Capture the cell that displays the provided text and extract its (x, y) central coordinate. 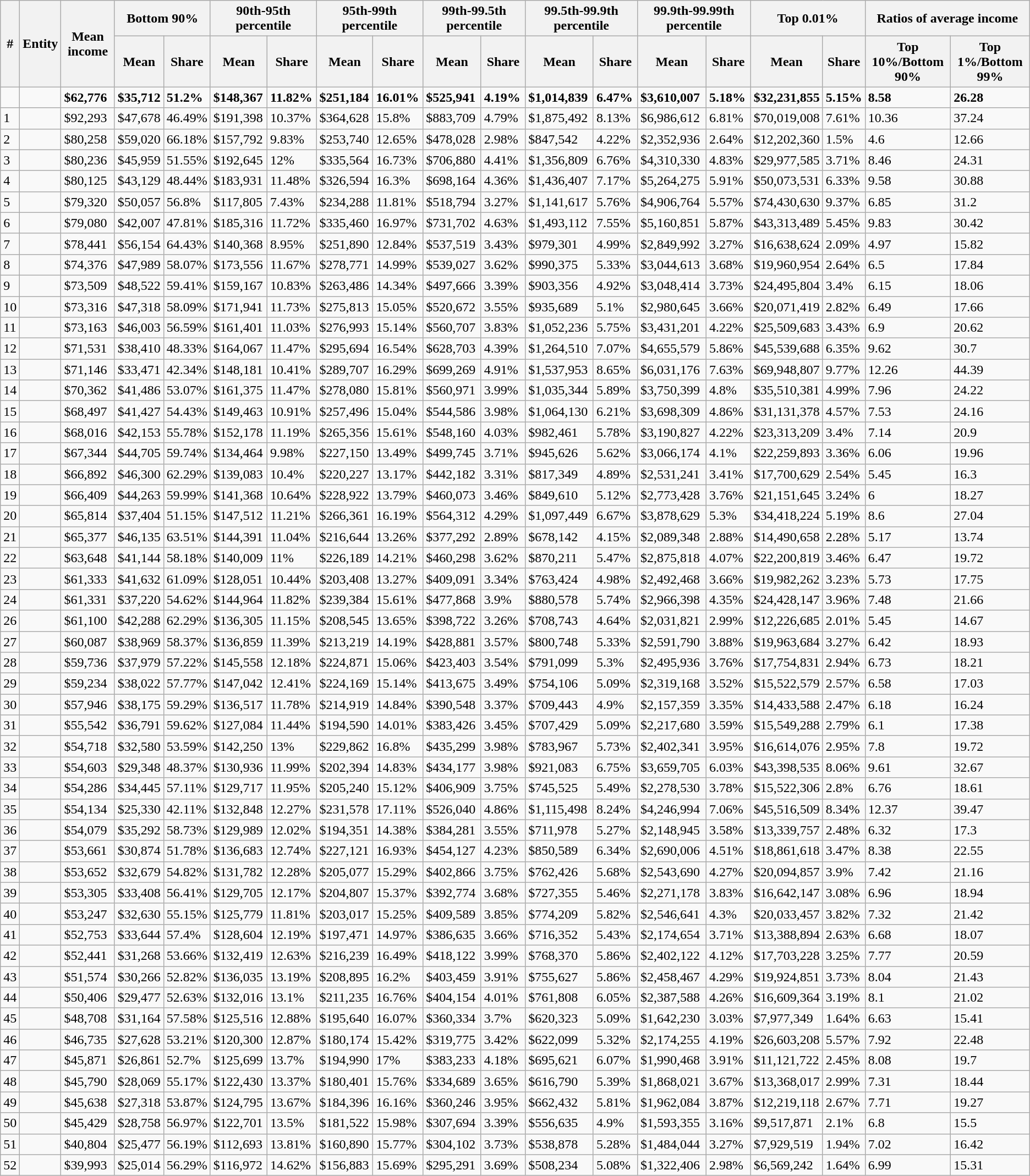
59.62% (187, 726)
4.36% (503, 181)
$413,675 (452, 684)
6.75% (615, 767)
3.47% (844, 851)
22 (10, 558)
14.62% (292, 1165)
8.13% (615, 118)
$4,655,579 (672, 349)
12.65% (398, 139)
3.37% (503, 705)
$184,396 (344, 1102)
$78,441 (88, 244)
$360,246 (452, 1102)
21.16 (990, 872)
58.07% (187, 265)
$194,351 (344, 830)
10.36 (908, 118)
$41,486 (139, 391)
15.06% (398, 663)
4.3% (728, 914)
15.8% (398, 118)
$849,610 (560, 495)
$148,367 (239, 97)
$2,690,006 (672, 851)
38 (10, 872)
$275,813 (344, 306)
18.06 (990, 285)
$518,794 (452, 202)
$36,791 (139, 726)
7.02 (908, 1144)
47 (10, 1060)
$226,189 (344, 558)
7.53 (908, 411)
$48,522 (139, 285)
$335,564 (344, 160)
28 (10, 663)
57.11% (187, 788)
$45,429 (88, 1123)
$706,880 (452, 160)
$1,436,407 (560, 181)
57.58% (187, 1019)
30.7 (990, 349)
10.64% (292, 495)
5.46% (615, 893)
$1,868,021 (672, 1081)
$220,227 (344, 474)
20.9 (990, 432)
14.97% (398, 935)
$20,071,419 (787, 306)
7.96 (908, 391)
$38,969 (139, 642)
$132,419 (239, 955)
$30,874 (139, 851)
30.88 (990, 181)
$61,100 (88, 620)
$364,628 (344, 118)
$116,972 (239, 1165)
$208,545 (344, 620)
$560,707 (452, 328)
$47,318 (139, 306)
36 (10, 830)
$37,404 (139, 516)
8.24% (615, 809)
8 (10, 265)
4.6 (908, 139)
13.26% (398, 537)
15.41 (990, 1019)
$716,352 (560, 935)
12.84% (398, 244)
$204,807 (344, 893)
24.31 (990, 160)
$45,790 (88, 1081)
3.08% (844, 893)
6.68 (908, 935)
$979,301 (560, 244)
$745,525 (560, 788)
9.83 (908, 223)
$497,666 (452, 285)
$194,990 (344, 1060)
$229,862 (344, 746)
4 (10, 181)
3.58% (728, 830)
$707,429 (560, 726)
$132,848 (239, 809)
$28,758 (139, 1123)
$156,883 (344, 1165)
$2,495,936 (672, 663)
3.23% (844, 579)
12.18% (292, 663)
$70,019,008 (787, 118)
$50,073,531 (787, 181)
6.05% (615, 998)
13.79% (398, 495)
$56,154 (139, 244)
99th-99.5th percentile (474, 19)
$25,477 (139, 1144)
$29,348 (139, 767)
40 (10, 914)
7.71 (908, 1102)
16.3 (990, 474)
$52,441 (88, 955)
8.1 (908, 998)
$202,394 (344, 767)
5.73% (615, 746)
4.51% (728, 851)
$211,235 (344, 998)
$47,989 (139, 265)
10 (10, 306)
3.69% (503, 1165)
$194,590 (344, 726)
$556,635 (560, 1123)
11.72% (292, 223)
17.03 (990, 684)
$41,144 (139, 558)
$80,236 (88, 160)
$45,638 (88, 1102)
$148,181 (239, 370)
$25,330 (139, 809)
$2,980,645 (672, 306)
$20,033,457 (787, 914)
$208,895 (344, 976)
16.73% (398, 160)
$80,258 (88, 139)
$74,430,630 (787, 202)
$33,471 (139, 370)
$5,264,275 (672, 181)
3.59% (728, 726)
$2,966,398 (672, 600)
$15,522,306 (787, 788)
13.17% (398, 474)
$25,509,683 (787, 328)
59.99% (187, 495)
$61,333 (88, 579)
$134,464 (239, 453)
16.93% (398, 851)
Ratios of average income (947, 19)
15.42% (398, 1040)
27.04 (990, 516)
$125,779 (239, 914)
$1,962,084 (672, 1102)
12.66 (990, 139)
13.27% (398, 579)
$50,057 (139, 202)
$921,083 (560, 767)
5.82% (615, 914)
$883,709 (452, 118)
$307,694 (452, 1123)
5.68% (615, 872)
$783,967 (560, 746)
20.62 (990, 328)
$409,091 (452, 579)
$2,492,468 (672, 579)
$2,773,428 (672, 495)
17.11% (398, 809)
15.05% (398, 306)
$120,300 (239, 1040)
6.81% (728, 118)
4.35% (728, 600)
$14,433,588 (787, 705)
$11,121,722 (787, 1060)
8.38 (908, 851)
16.3% (398, 181)
$1,356,809 (560, 160)
21 (10, 537)
$477,868 (452, 600)
$28,069 (139, 1081)
5.45% (844, 223)
$1,990,468 (672, 1060)
5.32% (615, 1040)
$52,753 (88, 935)
$1,064,130 (560, 411)
27 (10, 642)
8.6 (908, 516)
$144,391 (239, 537)
12.27% (292, 809)
$16,642,147 (787, 893)
$181,522 (344, 1123)
2 (10, 139)
$136,859 (239, 642)
$47,678 (139, 118)
$499,745 (452, 453)
4.64% (615, 620)
9.61 (908, 767)
19.7 (990, 1060)
11 (10, 328)
$32,580 (139, 746)
14.19% (398, 642)
6.63 (908, 1019)
$54,603 (88, 767)
$130,936 (239, 767)
13 (10, 370)
$112,693 (239, 1144)
8.06% (844, 767)
45 (10, 1019)
$289,707 (344, 370)
$46,135 (139, 537)
$22,200,819 (787, 558)
$383,426 (452, 726)
48.33% (187, 349)
$384,281 (452, 830)
30.42 (990, 223)
$214,919 (344, 705)
3.19% (844, 998)
$2,402,122 (672, 955)
$628,703 (452, 349)
16.54% (398, 349)
11.48% (292, 181)
6.21% (615, 411)
12.17% (292, 893)
6.47 (908, 558)
66.18% (187, 139)
3.67% (728, 1081)
$2,089,348 (672, 537)
5.73 (908, 579)
35 (10, 809)
$4,310,330 (672, 160)
$13,339,757 (787, 830)
14.83% (398, 767)
6.33% (844, 181)
$227,121 (344, 851)
$32,231,855 (787, 97)
6.03% (728, 767)
$132,016 (239, 998)
31 (10, 726)
$129,705 (239, 893)
20.59 (990, 955)
$2,387,588 (672, 998)
4.92% (615, 285)
$4,906,764 (672, 202)
99.9th-99.99th percentile (694, 19)
3.03% (728, 1019)
$149,463 (239, 411)
15.76% (398, 1081)
$180,401 (344, 1081)
3.85% (503, 914)
5.81% (615, 1102)
6.49 (908, 306)
$3,750,399 (672, 391)
15.29% (398, 872)
13.81% (292, 1144)
5 (10, 202)
21.66 (990, 600)
14.84% (398, 705)
5.76% (615, 202)
4.79% (503, 118)
$12,219,118 (787, 1102)
9.83% (292, 139)
58.18% (187, 558)
16 (10, 432)
2.28% (844, 537)
24.16 (990, 411)
21.42 (990, 914)
13.7% (292, 1060)
$30,266 (139, 976)
12.74% (292, 851)
$129,989 (239, 830)
24.22 (990, 391)
$203,408 (344, 579)
2.09% (844, 244)
17.75 (990, 579)
13% (292, 746)
9 (10, 285)
56.19% (187, 1144)
43 (10, 976)
$25,014 (139, 1165)
$117,805 (239, 202)
$12,226,685 (787, 620)
8.58 (908, 97)
$1,035,344 (560, 391)
$774,209 (560, 914)
44.39 (990, 370)
3.36% (844, 453)
4.63% (503, 223)
13.19% (292, 976)
11.78% (292, 705)
11.04% (292, 537)
6.73 (908, 663)
15.98% (398, 1123)
$122,701 (239, 1123)
$21,151,645 (787, 495)
41 (10, 935)
$2,875,818 (672, 558)
$79,320 (88, 202)
$4,246,994 (672, 809)
16.8% (398, 746)
$34,445 (139, 788)
$71,531 (88, 349)
$59,736 (88, 663)
21.02 (990, 998)
$54,718 (88, 746)
18.21 (990, 663)
Top 10%/Bottom 90% (908, 62)
$1,493,112 (560, 223)
3.7% (503, 1019)
$3,048,414 (672, 285)
$59,020 (139, 139)
6.34% (615, 851)
$727,355 (560, 893)
$982,461 (560, 432)
$68,497 (88, 411)
$24,428,147 (787, 600)
$1,264,510 (560, 349)
16.07% (398, 1019)
6.96 (908, 893)
$560,971 (452, 391)
6.76 (908, 788)
$3,431,201 (672, 328)
46.49% (187, 118)
$13,368,017 (787, 1081)
$136,035 (239, 976)
$26,861 (139, 1060)
5.49% (615, 788)
2.45% (844, 1060)
2.94% (844, 663)
$539,027 (452, 265)
$791,099 (560, 663)
8.65% (615, 370)
$520,672 (452, 306)
$404,154 (452, 998)
$147,512 (239, 516)
1.94% (844, 1144)
$2,319,168 (672, 684)
$2,546,641 (672, 914)
5.62% (615, 453)
1 (10, 118)
Top 1%/Bottom 99% (990, 62)
15.82 (990, 244)
$50,406 (88, 998)
$79,080 (88, 223)
$38,022 (139, 684)
18.61 (990, 788)
19.96 (990, 453)
$16,609,364 (787, 998)
48.37% (187, 767)
$295,291 (452, 1165)
56.29% (187, 1165)
$478,028 (452, 139)
$1,141,617 (560, 202)
$71,146 (88, 370)
$19,982,262 (787, 579)
$2,278,530 (672, 788)
4.27% (728, 872)
$125,699 (239, 1060)
46 (10, 1040)
$3,878,629 (672, 516)
9.37% (844, 202)
50 (10, 1123)
$442,182 (452, 474)
$45,871 (88, 1060)
$2,352,936 (672, 139)
$19,960,954 (787, 265)
34 (10, 788)
$44,705 (139, 453)
$59,234 (88, 684)
$620,323 (560, 1019)
4.12% (728, 955)
17.3 (990, 830)
3.24% (844, 495)
11.03% (292, 328)
12.28% (292, 872)
18.07 (990, 935)
$125,516 (239, 1019)
6.42 (908, 642)
$538,878 (560, 1144)
4.03% (503, 432)
7.43% (292, 202)
$564,312 (452, 516)
6.32 (908, 830)
$9,517,871 (787, 1123)
$17,754,831 (787, 663)
$402,866 (452, 872)
29 (10, 684)
$2,543,690 (672, 872)
$2,271,178 (672, 893)
5.87% (728, 223)
$185,316 (239, 223)
5.18% (728, 97)
$216,239 (344, 955)
$3,659,705 (672, 767)
58.09% (187, 306)
4.1% (728, 453)
$31,268 (139, 955)
15.04% (398, 411)
$257,496 (344, 411)
15.69% (398, 1165)
4.83% (728, 160)
$122,430 (239, 1081)
$227,150 (344, 453)
$32,630 (139, 914)
$14,490,658 (787, 537)
5.75% (615, 328)
$754,106 (560, 684)
$2,591,790 (672, 642)
$40,804 (88, 1144)
$698,164 (452, 181)
$12,202,360 (787, 139)
$31,131,378 (787, 411)
$1,115,498 (560, 809)
13.67% (292, 1102)
$128,604 (239, 935)
$73,509 (88, 285)
$334,689 (452, 1081)
$53,305 (88, 893)
16.97% (398, 223)
$37,220 (139, 600)
61.09% (187, 579)
2.57% (844, 684)
14 (10, 391)
$622,099 (560, 1040)
3.34% (503, 579)
56.59% (187, 328)
$990,375 (560, 265)
11.99% (292, 767)
$48,708 (88, 1019)
$24,495,804 (787, 285)
$73,316 (88, 306)
55.17% (187, 1081)
$164,067 (239, 349)
37 (10, 851)
$234,288 (344, 202)
3.41% (728, 474)
$53,652 (88, 872)
11.73% (292, 306)
11.67% (292, 265)
15.5 (990, 1123)
$7,929,519 (787, 1144)
7.63% (728, 370)
$3,066,174 (672, 453)
9.98% (292, 453)
22.55 (990, 851)
$140,368 (239, 244)
$57,946 (88, 705)
$19,963,684 (787, 642)
$129,717 (239, 788)
4.15% (615, 537)
26.28 (990, 97)
$418,122 (452, 955)
3.54% (503, 663)
$800,748 (560, 642)
$127,084 (239, 726)
$180,174 (344, 1040)
16.01% (398, 97)
6.8 (908, 1123)
$276,993 (344, 328)
23 (10, 579)
15.12% (398, 788)
12.37 (908, 809)
$46,735 (88, 1040)
$157,792 (239, 139)
3.88% (728, 642)
$31,164 (139, 1019)
13.1% (292, 998)
52.7% (187, 1060)
16.76% (398, 998)
$711,978 (560, 830)
$326,594 (344, 181)
5.08% (615, 1165)
15.31 (990, 1165)
$92,293 (88, 118)
3.25% (844, 955)
$847,542 (560, 139)
$2,402,341 (672, 746)
$205,077 (344, 872)
$43,398,535 (787, 767)
17.84 (990, 265)
14.34% (398, 285)
7.32 (908, 914)
$142,250 (239, 746)
9.58 (908, 181)
$319,775 (452, 1040)
10.41% (292, 370)
$6,986,612 (672, 118)
4.23% (503, 851)
7 (10, 244)
18.27 (990, 495)
3.31% (503, 474)
9.77% (844, 370)
$409,589 (452, 914)
$392,774 (452, 893)
51 (10, 1144)
4.01% (503, 998)
$526,040 (452, 809)
7.77 (908, 955)
44 (10, 998)
$32,679 (139, 872)
59.29% (187, 705)
47.81% (187, 223)
16.49% (398, 955)
$43,313,489 (787, 223)
7.55% (615, 223)
12.02% (292, 830)
Top 0.01% (808, 19)
$3,698,309 (672, 411)
13.49% (398, 453)
3.16% (728, 1123)
$73,163 (88, 328)
54.62% (187, 600)
15 (10, 411)
7.31 (908, 1081)
51.15% (187, 516)
16.2% (398, 976)
1.5% (844, 139)
$192,645 (239, 160)
$2,458,467 (672, 976)
5.91% (728, 181)
$266,361 (344, 516)
$160,890 (344, 1144)
7.07% (615, 349)
53.21% (187, 1040)
16.29% (398, 370)
19 (10, 495)
15.37% (398, 893)
11.95% (292, 788)
$295,694 (344, 349)
$935,689 (560, 306)
5.15% (844, 97)
14.99% (398, 265)
$173,556 (239, 265)
$141,368 (239, 495)
5.47% (615, 558)
$23,313,209 (787, 432)
3.57% (503, 642)
$161,375 (239, 391)
$191,398 (239, 118)
$17,703,228 (787, 955)
95th-99th percentile (370, 19)
$360,334 (452, 1019)
7.48 (908, 600)
42 (10, 955)
$131,782 (239, 872)
$1,875,492 (560, 118)
$278,080 (344, 391)
6.18 (908, 705)
5.89% (615, 391)
21.43 (990, 976)
54.43% (187, 411)
$51,574 (88, 976)
$29,977,585 (787, 160)
$231,578 (344, 809)
$390,548 (452, 705)
5.39% (615, 1081)
16.24 (990, 705)
$377,292 (452, 537)
$13,388,894 (787, 935)
51.2% (187, 97)
$383,233 (452, 1060)
$880,578 (560, 600)
$34,418,224 (787, 516)
$54,134 (88, 809)
2.88% (728, 537)
19.27 (990, 1102)
6.1 (908, 726)
51.55% (187, 160)
$755,627 (560, 976)
Bottom 90% (162, 19)
6.06 (908, 453)
4.98% (615, 579)
3.87% (728, 1102)
$45,539,688 (787, 349)
$61,331 (88, 600)
$54,079 (88, 830)
$66,409 (88, 495)
13.37% (292, 1081)
$161,401 (239, 328)
53.07% (187, 391)
4.91% (503, 370)
6.35% (844, 349)
6.15 (908, 285)
$45,516,509 (787, 809)
$136,305 (239, 620)
$68,016 (88, 432)
13.5% (292, 1123)
3.42% (503, 1040)
$128,051 (239, 579)
$2,174,654 (672, 935)
18.93 (990, 642)
14.21% (398, 558)
$761,808 (560, 998)
8.08 (908, 1060)
57.4% (187, 935)
53.66% (187, 955)
$762,426 (560, 872)
$709,443 (560, 705)
13.65% (398, 620)
$39,993 (88, 1165)
$662,432 (560, 1102)
$5,160,851 (672, 223)
4.8% (728, 391)
$423,403 (452, 663)
$2,531,241 (672, 474)
$66,892 (88, 474)
56.41% (187, 893)
10.83% (292, 285)
$19,924,851 (787, 976)
$27,318 (139, 1102)
37.24 (990, 118)
4.41% (503, 160)
52.82% (187, 976)
$38,410 (139, 349)
$6,569,242 (787, 1165)
$2,174,255 (672, 1040)
10.37% (292, 118)
6.47% (615, 97)
15.81% (398, 391)
5.12% (615, 495)
4.18% (503, 1060)
$16,614,076 (787, 746)
$508,234 (560, 1165)
6.85 (908, 202)
2.01% (844, 620)
$2,031,821 (672, 620)
$33,644 (139, 935)
$205,240 (344, 788)
$304,102 (452, 1144)
16.16% (398, 1102)
7.14 (908, 432)
10.91% (292, 411)
3.96% (844, 600)
49 (10, 1102)
$124,795 (239, 1102)
16.42 (990, 1144)
Entity (41, 44)
$537,519 (452, 244)
$46,003 (139, 328)
2.47% (844, 705)
$763,424 (560, 579)
$60,087 (88, 642)
7.92 (908, 1040)
$525,941 (452, 97)
$251,890 (344, 244)
6.07% (615, 1060)
18.44 (990, 1081)
$7,977,349 (787, 1019)
$1,484,044 (672, 1144)
56.8% (187, 202)
$1,593,355 (672, 1123)
7.61% (844, 118)
32 (10, 746)
22.48 (990, 1040)
11.44% (292, 726)
$65,377 (88, 537)
9.62 (908, 349)
$203,017 (344, 914)
42.34% (187, 370)
$870,211 (560, 558)
55.78% (187, 432)
11.21% (292, 516)
7.8 (908, 746)
$695,621 (560, 1060)
$74,376 (88, 265)
$44,263 (139, 495)
5.27% (615, 830)
2.79% (844, 726)
$278,771 (344, 265)
$29,477 (139, 998)
5.74% (615, 600)
17 (10, 453)
$460,073 (452, 495)
12 (10, 349)
8.95% (292, 244)
$159,167 (239, 285)
$18,861,618 (787, 851)
$171,941 (239, 306)
$139,083 (239, 474)
$38,175 (139, 705)
$945,626 (560, 453)
$67,344 (88, 453)
55.15% (187, 914)
7.42 (908, 872)
59.41% (187, 285)
$16,638,624 (787, 244)
8.46 (908, 160)
52.63% (187, 998)
$708,743 (560, 620)
$70,362 (88, 391)
$699,269 (452, 370)
39.47 (990, 809)
31.2 (990, 202)
2.82% (844, 306)
16.19% (398, 516)
$1,642,230 (672, 1019)
3.49% (503, 684)
$195,640 (344, 1019)
6.9 (908, 328)
$216,644 (344, 537)
$678,142 (560, 537)
$197,471 (344, 935)
$35,292 (139, 830)
$41,632 (139, 579)
$35,510,381 (787, 391)
63.51% (187, 537)
$144,964 (239, 600)
53.59% (187, 746)
$43,129 (139, 181)
48 (10, 1081)
12.19% (292, 935)
$145,558 (239, 663)
$65,814 (88, 516)
20 (10, 516)
10.4% (292, 474)
$46,300 (139, 474)
2.54% (844, 474)
$903,356 (560, 285)
2.1% (844, 1123)
$54,286 (88, 788)
$15,522,579 (787, 684)
$152,178 (239, 432)
7.06% (728, 809)
64.43% (187, 244)
4.97 (908, 244)
$403,459 (452, 976)
53.87% (187, 1102)
2.67% (844, 1102)
8.34% (844, 809)
5.19% (844, 516)
$136,517 (239, 705)
$1,014,839 (560, 97)
$616,790 (560, 1081)
6.99 (908, 1165)
2.8% (844, 788)
$3,190,827 (672, 432)
12.41% (292, 684)
$45,959 (139, 160)
5.78% (615, 432)
$1,322,406 (672, 1165)
7.17% (615, 181)
$454,127 (452, 851)
2.89% (503, 537)
14.01% (398, 726)
$3,610,007 (672, 97)
$768,370 (560, 955)
$2,849,992 (672, 244)
4.89% (615, 474)
12.88% (292, 1019)
18 (10, 474)
3.65% (503, 1081)
12.87% (292, 1040)
$460,298 (452, 558)
$55,542 (88, 726)
$213,219 (344, 642)
58.37% (187, 642)
14.67 (990, 620)
39 (10, 893)
$1,097,449 (560, 516)
$17,700,629 (787, 474)
$41,427 (139, 411)
$228,922 (344, 495)
12.26 (908, 370)
3.26% (503, 620)
$63,648 (88, 558)
17.66 (990, 306)
$42,288 (139, 620)
$42,007 (139, 223)
$147,042 (239, 684)
$335,460 (344, 223)
6.67% (615, 516)
57.77% (187, 684)
3 (10, 160)
11.15% (292, 620)
26 (10, 620)
15.25% (398, 914)
48.44% (187, 181)
52 (10, 1165)
$544,586 (452, 411)
$265,356 (344, 432)
$850,589 (560, 851)
$251,184 (344, 97)
12.63% (292, 955)
# (10, 44)
$62,776 (88, 97)
$731,702 (452, 223)
$1,052,236 (560, 328)
$53,661 (88, 851)
6.76% (615, 160)
$2,148,945 (672, 830)
4.07% (728, 558)
32.67 (990, 767)
$253,740 (344, 139)
2.95% (844, 746)
Mean income (88, 44)
6.5 (908, 265)
6.58 (908, 684)
$35,712 (139, 97)
$33,408 (139, 893)
$136,683 (239, 851)
11.39% (292, 642)
$69,948,807 (787, 370)
$406,909 (452, 788)
2.63% (844, 935)
3.82% (844, 914)
$140,009 (239, 558)
10.44% (292, 579)
5.17 (908, 537)
$239,384 (344, 600)
17% (398, 1060)
42.11% (187, 809)
17.38 (990, 726)
4.57% (844, 411)
4.39% (503, 349)
$15,549,288 (787, 726)
59.74% (187, 453)
12% (292, 160)
$1,537,953 (560, 370)
$42,153 (139, 432)
$37,979 (139, 663)
13.74 (990, 537)
2.48% (844, 830)
57.22% (187, 663)
54.82% (187, 872)
$263,486 (344, 285)
3.45% (503, 726)
11% (292, 558)
5.1% (615, 306)
$2,157,359 (672, 705)
14.38% (398, 830)
5.28% (615, 1144)
$224,169 (344, 684)
$398,722 (452, 620)
90th-95th percentile (263, 19)
51.78% (187, 851)
$817,349 (560, 474)
11.19% (292, 432)
$548,160 (452, 432)
$434,177 (452, 767)
30 (10, 705)
3.78% (728, 788)
$80,125 (88, 181)
$53,247 (88, 914)
56.97% (187, 1123)
8.04 (908, 976)
$22,259,893 (787, 453)
18.94 (990, 893)
$428,881 (452, 642)
$183,931 (239, 181)
58.73% (187, 830)
4.26% (728, 998)
$3,044,613 (672, 265)
$224,871 (344, 663)
$6,031,176 (672, 370)
$435,299 (452, 746)
24 (10, 600)
99.5th-99.9th percentile (582, 19)
33 (10, 767)
5.43% (615, 935)
3.35% (728, 705)
$26,603,208 (787, 1040)
$2,217,680 (672, 726)
$27,628 (139, 1040)
$20,094,857 (787, 872)
$386,635 (452, 935)
3.52% (728, 684)
15.77% (398, 1144)
